Search for the cell housing the specified text and yield its [X, Y] center coordinate. 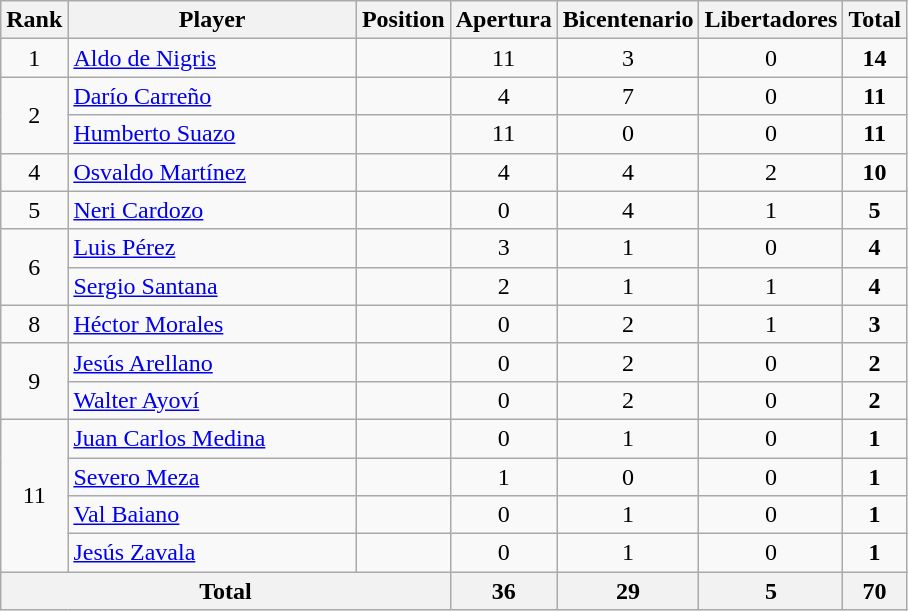
Humberto Suazo [212, 134]
10 [875, 172]
Aldo de Nigris [212, 58]
Player [212, 20]
70 [875, 591]
Luis Pérez [212, 248]
Walter Ayoví [212, 400]
Val Baiano [212, 515]
Jesús Arellano [212, 362]
Darío Carreño [212, 96]
Neri Cardozo [212, 210]
Rank [34, 20]
9 [34, 381]
Osvaldo Martínez [212, 172]
Severo Meza [212, 477]
Juan Carlos Medina [212, 438]
Libertadores [771, 20]
6 [34, 267]
Position [403, 20]
36 [504, 591]
Héctor Morales [212, 324]
8 [34, 324]
Apertura [504, 20]
Sergio Santana [212, 286]
Bicentenario [628, 20]
Jesús Zavala [212, 553]
14 [875, 58]
29 [628, 591]
7 [628, 96]
